Capture the cell that displays the provided text and extract its [x, y] central coordinate. 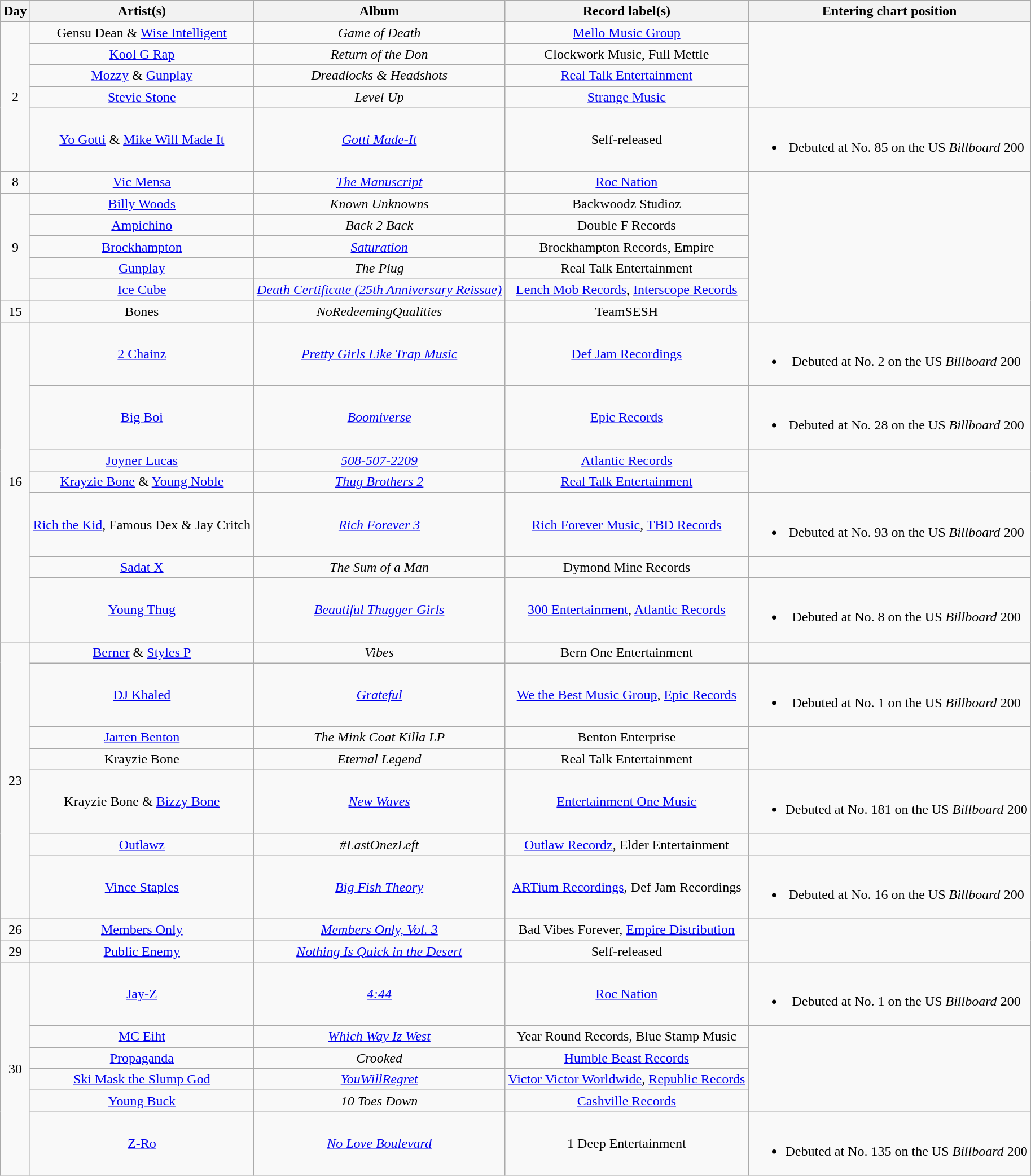
We the Best Music Group, Epic Records [626, 695]
Epic Records [626, 418]
Thug Brothers 2 [379, 482]
The Manuscript [379, 182]
Joyner Lucas [142, 460]
10 Toes Down [379, 1101]
DJ Khaled [142, 695]
Debuted at No. 28 on the US Billboard 200 [889, 418]
Day [15, 11]
#LastOnezLeft [379, 844]
Lench Mob Records, Interscope Records [626, 289]
Berner & Styles P [142, 652]
Crooked [379, 1058]
Entering chart position [889, 11]
Death Certificate (25th Anniversary Reissue) [379, 289]
Record label(s) [626, 11]
Debuted at No. 8 on the US Billboard 200 [889, 609]
Ampichino [142, 225]
29 [15, 951]
Gunplay [142, 268]
Vibes [379, 652]
Sadat X [142, 567]
Ice Cube [142, 289]
The Mink Coat Killa LP [379, 738]
Backwoodz Studioz [626, 204]
Atlantic Records [626, 460]
Eternal Legend [379, 759]
ARTium Recordings, Def Jam Recordings [626, 887]
Def Jam Recordings [626, 354]
Krayzie Bone & Young Noble [142, 482]
Humble Beast Records [626, 1058]
Bern One Entertainment [626, 652]
Young Buck [142, 1101]
30 [15, 1069]
YouWillRegret [379, 1080]
4:44 [379, 994]
Kool G Rap [142, 54]
Big Fish Theory [379, 887]
Nothing Is Quick in the Desert [379, 951]
Return of the Don [379, 54]
Benton Enterprise [626, 738]
MC Eiht [142, 1037]
15 [15, 311]
Rich the Kid, Famous Dex & Jay Critch [142, 525]
Dymond Mine Records [626, 567]
Mello Music Group [626, 33]
Vic Mensa [142, 182]
Entertainment One Music [626, 801]
Krayzie Bone & Bizzy Bone [142, 801]
Jarren Benton [142, 738]
Saturation [379, 247]
Brockhampton Records, Empire [626, 247]
Boomiverse [379, 418]
Public Enemy [142, 951]
23 [15, 780]
Level Up [379, 97]
508-507-2209 [379, 460]
Game of Death [379, 33]
The Plug [379, 268]
Gotti Made-It [379, 140]
Back 2 Back [379, 225]
Mozzy & Gunplay [142, 76]
Debuted at No. 135 on the US Billboard 200 [889, 1143]
Outlawz [142, 844]
The Sum of a Man [379, 567]
1 Deep Entertainment [626, 1143]
Cashville Records [626, 1101]
Z-Ro [142, 1143]
Stevie Stone [142, 97]
Propaganda [142, 1058]
Known Unknowns [379, 204]
Album [379, 11]
Debuted at No. 16 on the US Billboard 200 [889, 887]
Big Boi [142, 418]
Debuted at No. 85 on the US Billboard 200 [889, 140]
Yo Gotti & Mike Will Made It [142, 140]
Debuted at No. 181 on the US Billboard 200 [889, 801]
Debuted at No. 93 on the US Billboard 200 [889, 525]
Ski Mask the Slump God [142, 1080]
16 [15, 482]
Double F Records [626, 225]
Year Round Records, Blue Stamp Music [626, 1037]
New Waves [379, 801]
Brockhampton [142, 247]
9 [15, 247]
Billy Woods [142, 204]
Members Only [142, 929]
Outlaw Recordz, Elder Entertainment [626, 844]
Bad Vibes Forever, Empire Distribution [626, 929]
NoRedeemingQualities [379, 311]
Victor Victor Worldwide, Republic Records [626, 1080]
No Love Boulevard [379, 1143]
2 Chainz [142, 354]
Pretty Girls Like Trap Music [379, 354]
300 Entertainment, Atlantic Records [626, 609]
Young Thug [142, 609]
Artist(s) [142, 11]
Krayzie Bone [142, 759]
Rich Forever Music, TBD Records [626, 525]
Rich Forever 3 [379, 525]
Jay-Z [142, 994]
Debuted at No. 2 on the US Billboard 200 [889, 354]
26 [15, 929]
Strange Music [626, 97]
Grateful [379, 695]
TeamSESH [626, 311]
Members Only, Vol. 3 [379, 929]
8 [15, 182]
2 [15, 97]
Clockwork Music, Full Mettle [626, 54]
Gensu Dean & Wise Intelligent [142, 33]
Dreadlocks & Headshots [379, 76]
Beautiful Thugger Girls [379, 609]
Vince Staples [142, 887]
Which Way Iz West [379, 1037]
Bones [142, 311]
